Return (x, y) of the center of cell containing provided text 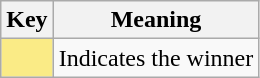
Meaning (156, 20)
Indicates the winner (156, 58)
Key (27, 20)
